Return the [X, Y] coordinate for the center point of the cell that contains the specified text.  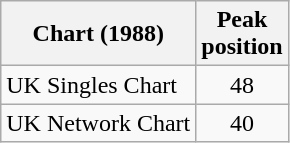
Peakposition [242, 34]
Chart (1988) [98, 34]
UK Singles Chart [98, 85]
48 [242, 85]
UK Network Chart [98, 123]
40 [242, 123]
